Return (X, Y) of the center of cell containing provided text 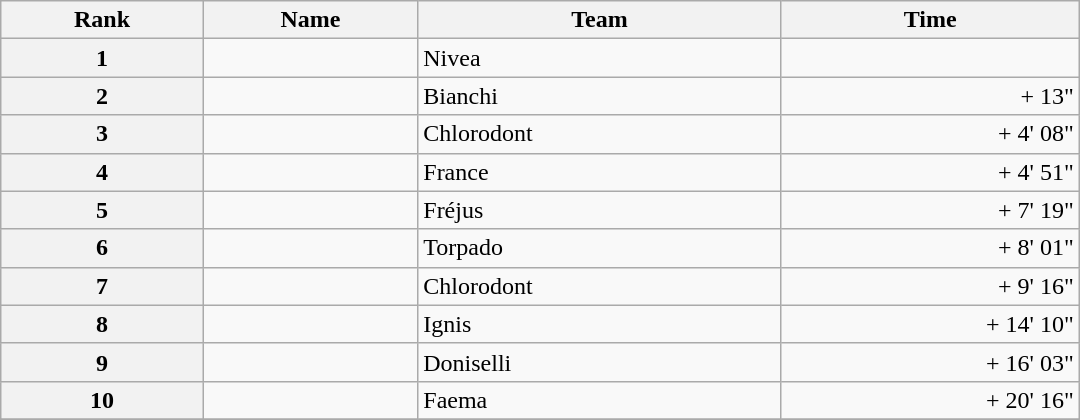
+ 16' 03" (930, 362)
6 (102, 248)
Fréjus (600, 210)
+ 14' 10" (930, 324)
+ 9' 16" (930, 286)
Time (930, 20)
+ 13" (930, 96)
7 (102, 286)
Ignis (600, 324)
Doniselli (600, 362)
2 (102, 96)
10 (102, 400)
+ 7' 19" (930, 210)
1 (102, 58)
Torpado (600, 248)
8 (102, 324)
4 (102, 172)
Nivea (600, 58)
France (600, 172)
Bianchi (600, 96)
5 (102, 210)
+ 20' 16" (930, 400)
+ 8' 01" (930, 248)
Team (600, 20)
+ 4' 51" (930, 172)
Faema (600, 400)
9 (102, 362)
3 (102, 134)
Rank (102, 20)
Name (310, 20)
+ 4' 08" (930, 134)
